For the text-containing cell, return its midpoint in [X, Y] coordinate format. 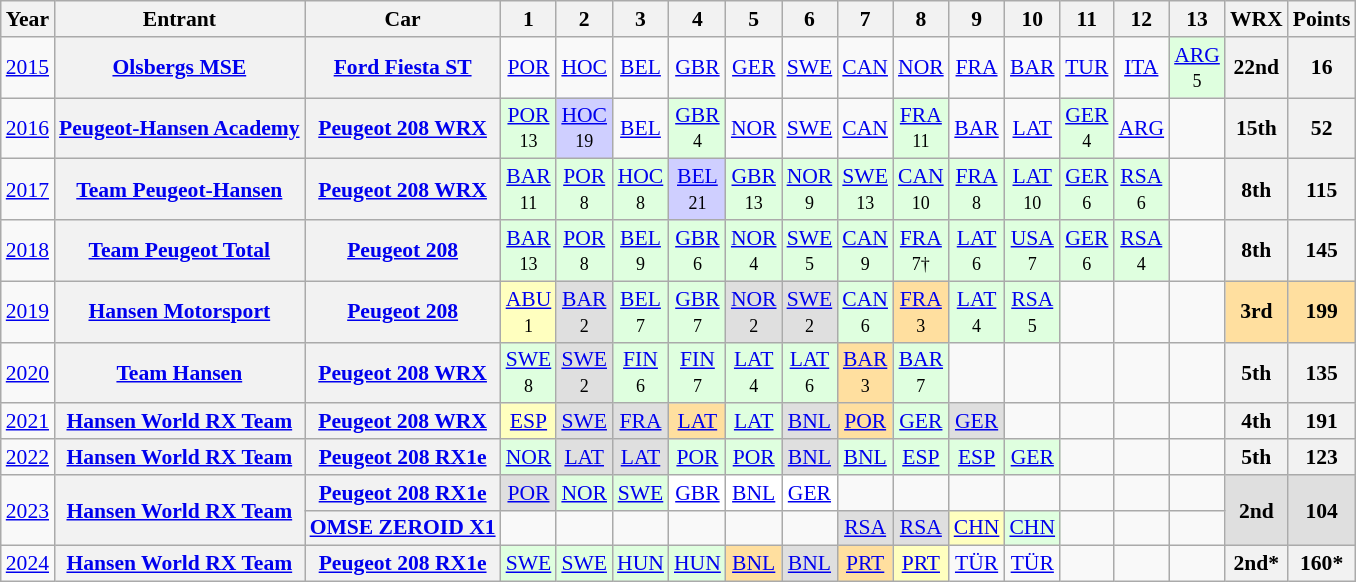
CAN9 [865, 250]
13 [1197, 19]
123 [1322, 457]
3rd [1256, 312]
2020 [28, 372]
191 [1322, 422]
POR13 [529, 128]
11 [1086, 19]
22nd [1256, 68]
2019 [28, 312]
GBR4 [698, 128]
FRA11 [921, 128]
GBR6 [698, 250]
16 [1322, 68]
BAR3 [865, 372]
9 [977, 19]
BAR13 [529, 250]
GBR7 [698, 312]
135 [1322, 372]
Ford Fiesta ST [403, 68]
ARG [1141, 128]
BAR7 [921, 372]
12 [1141, 19]
WRX [1256, 19]
RSA5 [1032, 312]
Year [28, 19]
1 [529, 19]
5 [754, 19]
SWE8 [529, 372]
Hansen Motorsport [180, 312]
3 [640, 19]
NOR4 [754, 250]
ABU1 [529, 312]
2021 [28, 422]
2016 [28, 128]
145 [1322, 250]
RSA6 [1141, 190]
FRA8 [977, 190]
BAR2 [584, 312]
2 [584, 19]
Team Peugeot Total [180, 250]
USA7 [1032, 250]
LAT10 [1032, 190]
SWE13 [865, 190]
BAR11 [529, 190]
BEL9 [640, 250]
Points [1322, 19]
8 [921, 19]
4 [698, 19]
104 [1322, 510]
Team Hansen [180, 372]
FIN7 [698, 372]
160* [1322, 564]
ARG5 [1197, 68]
Entrant [180, 19]
2023 [28, 510]
CAN10 [921, 190]
FRA7† [921, 250]
HOC [584, 68]
ITA [1141, 68]
GER4 [1086, 128]
Car [403, 19]
TUR [1086, 68]
OMSE ZEROID X1 [403, 528]
NOR9 [810, 190]
HOC8 [640, 190]
2017 [28, 190]
2nd* [1256, 564]
15th [1256, 128]
115 [1322, 190]
7 [865, 19]
4th [1256, 422]
2015 [28, 68]
6 [810, 19]
2nd [1256, 510]
Team Peugeot-Hansen [180, 190]
FIN6 [640, 372]
FRA3 [921, 312]
2024 [28, 564]
52 [1322, 128]
BEL21 [698, 190]
CAN6 [865, 312]
2022 [28, 457]
10 [1032, 19]
BEL7 [640, 312]
Peugeot-Hansen Academy [180, 128]
Olsbergs MSE [180, 68]
2018 [28, 250]
NOR2 [754, 312]
GBR13 [754, 190]
HOC19 [584, 128]
RSA4 [1141, 250]
SWE5 [810, 250]
199 [1322, 312]
